Find where the given text appears and provide that cell's center as [X, Y] coordinate. 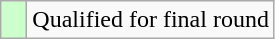
Qualified for final round [151, 20]
